Determine the (X, Y) coordinate at the center of the cell enclosing the given text.  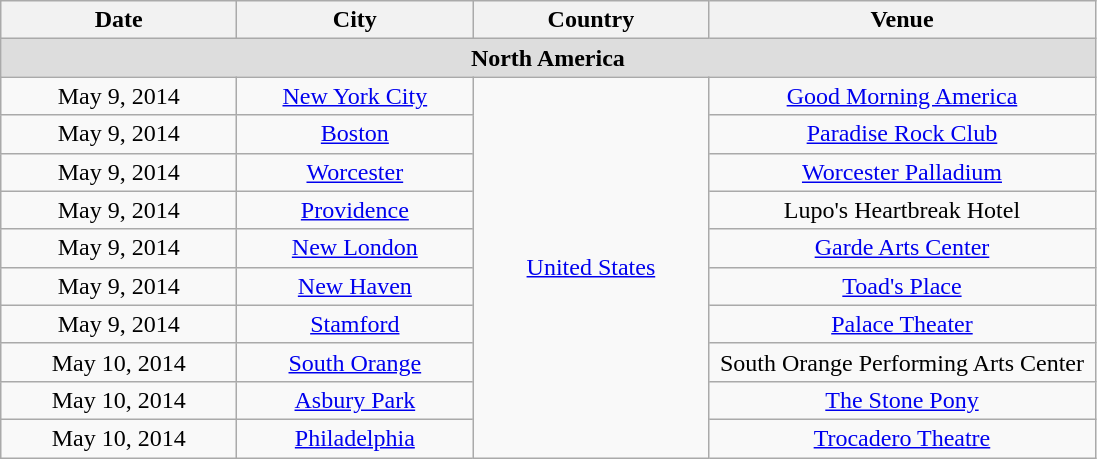
South Orange Performing Arts Center (902, 362)
Country (591, 20)
Stamford (355, 324)
Garde Arts Center (902, 248)
Boston (355, 134)
City (355, 20)
New London (355, 248)
Worcester (355, 172)
Venue (902, 20)
North America (548, 58)
Date (119, 20)
The Stone Pony (902, 400)
Worcester Palladium (902, 172)
United States (591, 268)
Palace Theater (902, 324)
Paradise Rock Club (902, 134)
New Haven (355, 286)
Asbury Park (355, 400)
Trocadero Theatre (902, 438)
Good Morning America (902, 96)
New York City (355, 96)
South Orange (355, 362)
Philadelphia (355, 438)
Providence (355, 210)
Lupo's Heartbreak Hotel (902, 210)
Toad's Place (902, 286)
